Output the (x, y) coordinate of the center of the cell containing the given text.  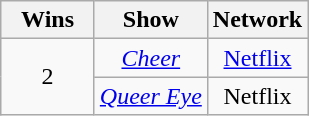
Queer Eye (150, 96)
Cheer (150, 58)
Network (257, 20)
Wins (48, 20)
Show (150, 20)
2 (48, 77)
